Extract the [x, y] coordinate from the center of the cell holding the provided text.  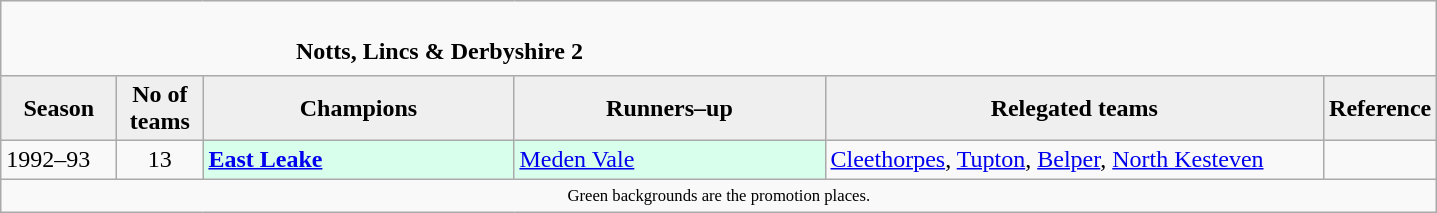
Meden Vale [670, 159]
East Leake [358, 159]
Relegated teams [1074, 108]
1992–93 [59, 159]
Season [59, 108]
No of teams [160, 108]
Runners–up [670, 108]
Green backgrounds are the promotion places. [719, 194]
Cleethorpes, Tupton, Belper, North Kesteven [1074, 159]
Reference [1380, 108]
13 [160, 159]
Champions [358, 108]
